Return (x, y) of the center of cell containing provided text 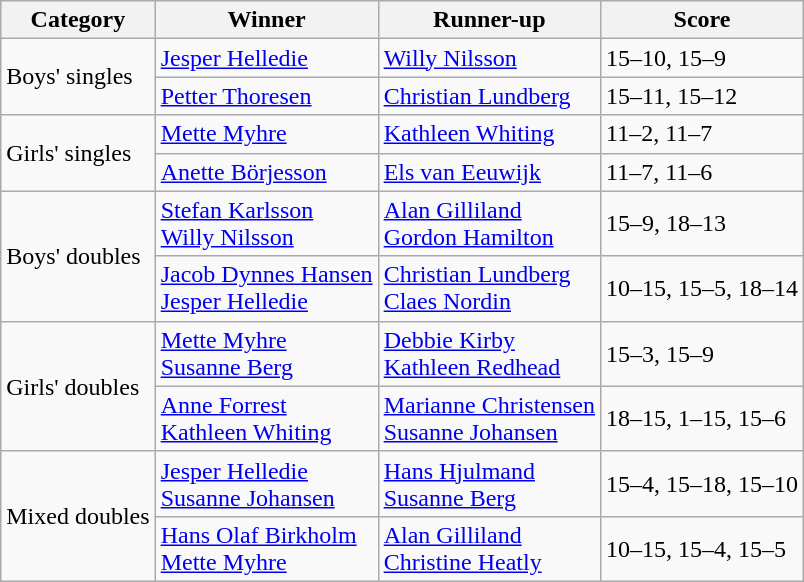
15–11, 15–12 (702, 96)
Winner (266, 20)
Anette Börjesson (266, 172)
15–9, 18–13 (702, 224)
15–4, 15–18, 15–10 (702, 484)
Score (702, 20)
Christian Lundberg (489, 96)
Willy Nilsson (489, 58)
Alan Gilliland Gordon Hamilton (489, 224)
Mette Myhre (266, 134)
Marianne Christensen Susanne Johansen (489, 418)
Debbie Kirby Kathleen Redhead (489, 354)
10–15, 15–5, 18–14 (702, 288)
Kathleen Whiting (489, 134)
11–2, 11–7 (702, 134)
Petter Thoresen (266, 96)
18–15, 1–15, 15–6 (702, 418)
Boys' doubles (78, 256)
11–7, 11–6 (702, 172)
Mixed doubles (78, 516)
Jesper Helledie (266, 58)
Stefan Karlsson Willy Nilsson (266, 224)
Anne Forrest Kathleen Whiting (266, 418)
Category (78, 20)
10–15, 15–4, 15–5 (702, 548)
Hans Olaf Birkholm Mette Myhre (266, 548)
Boys' singles (78, 77)
Christian Lundberg Claes Nordin (489, 288)
Jesper Helledie Susanne Johansen (266, 484)
Hans Hjulmand Susanne Berg (489, 484)
Girls' doubles (78, 386)
Alan Gilliland Christine Heatly (489, 548)
15–3, 15–9 (702, 354)
15–10, 15–9 (702, 58)
Els van Eeuwijk (489, 172)
Runner-up (489, 20)
Girls' singles (78, 153)
Jacob Dynnes Hansen Jesper Helledie (266, 288)
Mette Myhre Susanne Berg (266, 354)
